Determine the [X, Y] coordinate at the center of the cell enclosing the given text.  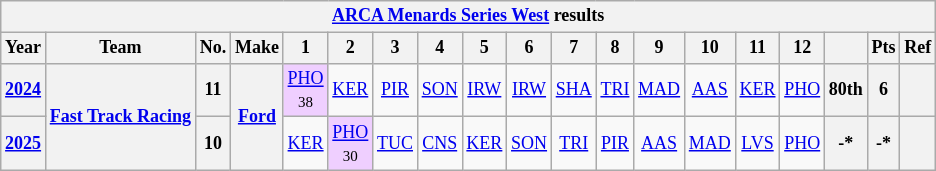
ARCA Menards Series West results [468, 16]
9 [660, 48]
12 [802, 48]
TUC [396, 144]
No. [212, 48]
2025 [24, 144]
CNS [440, 144]
5 [484, 48]
2 [350, 48]
Fast Track Racing [120, 116]
1 [306, 48]
SHA [574, 90]
8 [615, 48]
Pts [884, 48]
PHO38 [306, 90]
Ref [918, 48]
Team [120, 48]
3 [396, 48]
80th [846, 90]
LVS [758, 144]
Make [258, 48]
PHO30 [350, 144]
4 [440, 48]
Ford [258, 116]
2024 [24, 90]
7 [574, 48]
Year [24, 48]
